Pinpoint the cell where the given text exists, returning its [x, y] midpoint coordinate. 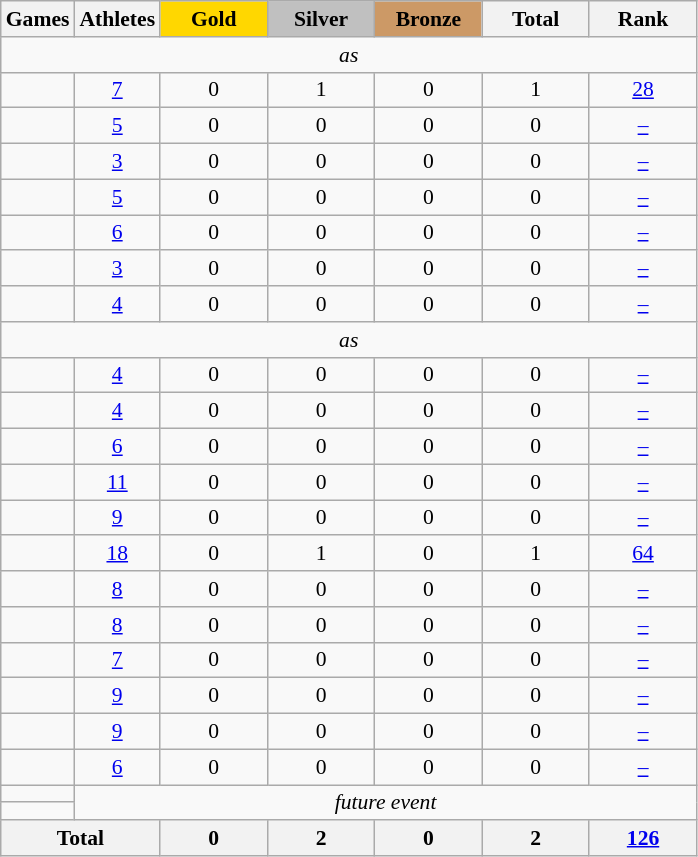
Bronze [428, 19]
future event [385, 803]
64 [642, 554]
Rank [642, 19]
Athletes [117, 19]
11 [117, 482]
126 [642, 839]
18 [117, 554]
Games [38, 19]
Silver [320, 19]
Gold [214, 19]
28 [642, 90]
